Return (x, y) of the center of cell containing provided text 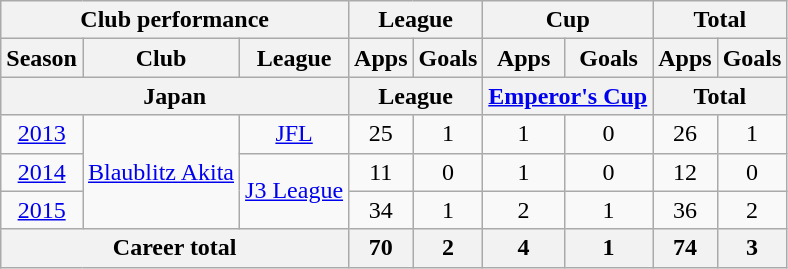
12 (685, 172)
Season (42, 58)
Emperor's Cup (568, 96)
JFL (294, 134)
Cup (568, 20)
2015 (42, 210)
2013 (42, 134)
25 (381, 134)
74 (685, 248)
Career total (175, 248)
36 (685, 210)
2014 (42, 172)
Blaublitz Akita (160, 172)
70 (381, 248)
J3 League (294, 191)
Club (160, 58)
3 (752, 248)
26 (685, 134)
4 (524, 248)
Club performance (175, 20)
34 (381, 210)
Japan (175, 96)
11 (381, 172)
